Identify which cell holds the provided text, then report its (X, Y) central coordinate. 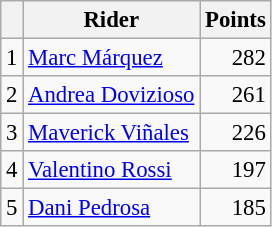
Maverick Viñales (112, 133)
261 (236, 95)
185 (236, 208)
197 (236, 170)
Rider (112, 20)
Dani Pedrosa (112, 208)
282 (236, 58)
Marc Márquez (112, 58)
3 (12, 133)
5 (12, 208)
Andrea Dovizioso (112, 95)
4 (12, 170)
Points (236, 20)
Valentino Rossi (112, 170)
226 (236, 133)
2 (12, 95)
1 (12, 58)
